Search for the cell housing the specified text and yield its (X, Y) center coordinate. 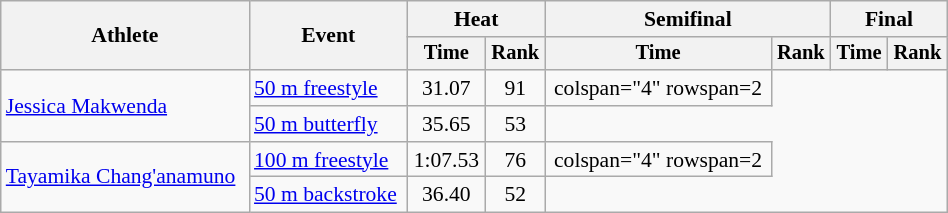
1:07.53 (446, 160)
Heat (476, 19)
Semifinal (688, 19)
91 (515, 88)
Jessica Makwenda (125, 106)
50 m freestyle (328, 88)
100 m freestyle (328, 160)
76 (515, 160)
53 (515, 124)
Athlete (125, 36)
50 m butterfly (328, 124)
31.07 (446, 88)
Event (328, 36)
52 (515, 195)
35.65 (446, 124)
36.40 (446, 195)
50 m backstroke (328, 195)
Tayamika Chang'anamuno (125, 178)
Final (890, 19)
